Return (x, y) of the center of cell containing provided text 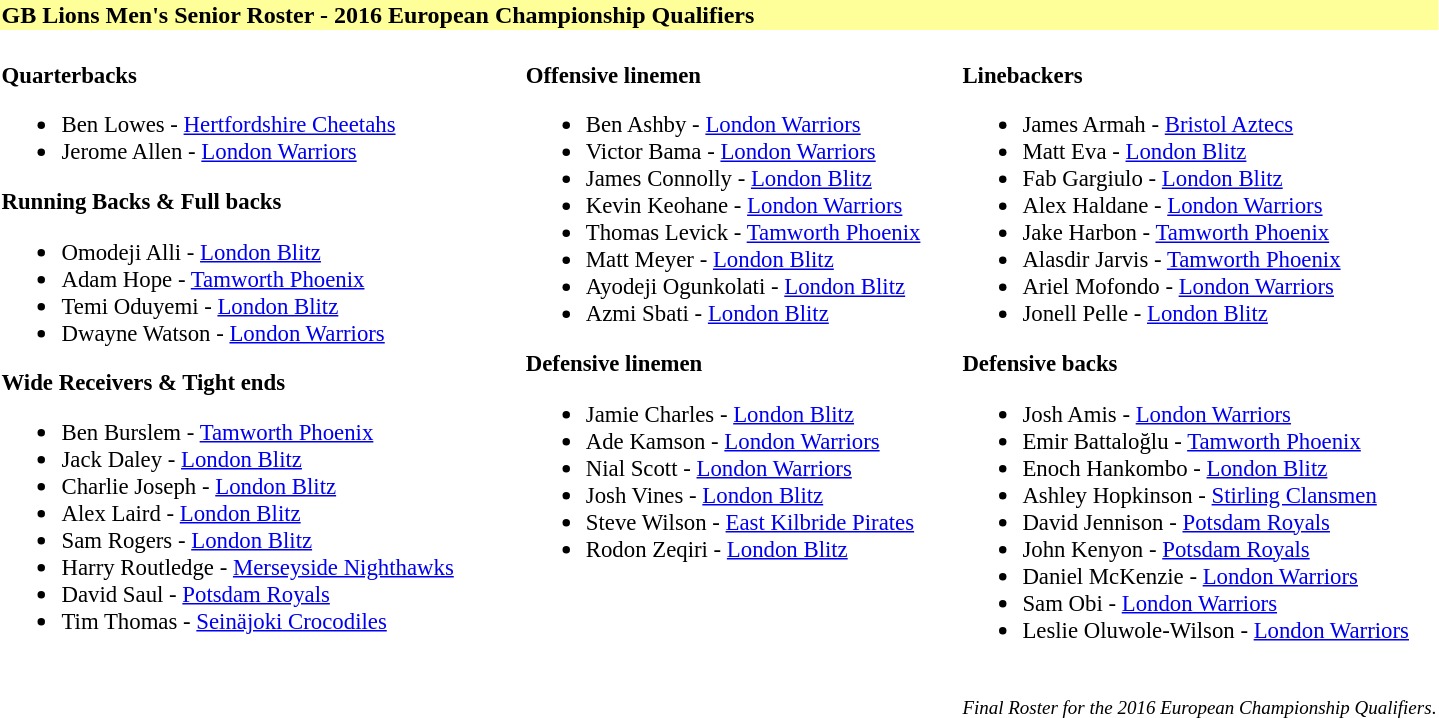
GB Lions Men's Senior Roster - 2016 European Championship Qualifiers (719, 15)
